Return the (x, y) coordinate for the center point of the cell that contains the specified text.  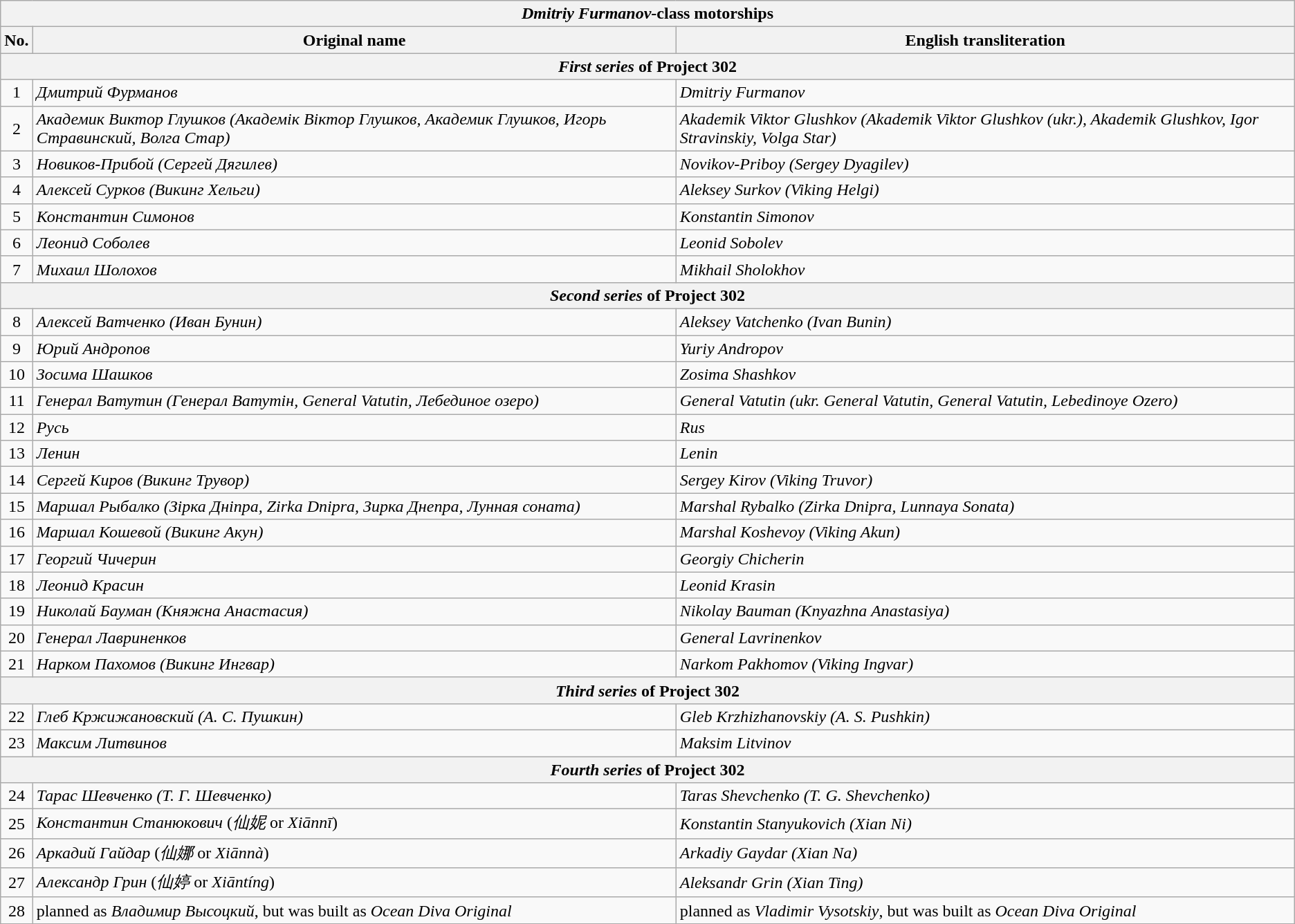
Aleksey Vatchenko (Ivan Bunin) (985, 322)
5 (17, 216)
planned as Vladimir Vysotskiy, but was built as Ocean Diva Original (985, 910)
General Lavrinenkov (985, 638)
18 (17, 585)
English transliteration (985, 40)
planned as Владимир Высоцкий, but was built as Ocean Diva Original (354, 910)
Yuriy Andropov (985, 348)
Konstantin Simonov (985, 216)
Fourth series of Project 302 (647, 770)
2 (17, 129)
7 (17, 269)
Georgiy Chicherin (985, 559)
Third series of Project 302 (647, 690)
Mikhail Sholokhov (985, 269)
16 (17, 533)
3 (17, 164)
19 (17, 611)
Тарас Шевченко (Т. Г. Шевченко) (354, 796)
Михаил Шолохов (354, 269)
27 (17, 883)
Lenin (985, 454)
Sergey Kirov (Viking Truvor) (985, 480)
12 (17, 427)
Aleksey Surkov (Viking Helgi) (985, 190)
Taras Shevchenko (T. G. Shevchenko) (985, 796)
Новиков-Прибой (Сергей Дягилев) (354, 164)
28 (17, 910)
1 (17, 93)
Сергей Киров (Викинг Трувор) (354, 480)
Русь (354, 427)
Александр Грин (仙婷 or Xiāntíng) (354, 883)
13 (17, 454)
Leonid Sobolev (985, 243)
Second series of Project 302 (647, 295)
23 (17, 743)
26 (17, 853)
9 (17, 348)
Konstantin Stanyukovich (Xian Ni) (985, 824)
Алексей Ватченко (Иван Бунин) (354, 322)
14 (17, 480)
Алексей Сурков (Викинг Хельги) (354, 190)
Нарком Пахомов (Викинг Ингвар) (354, 664)
Marshal Rybalko (Zirka Dnipra, Lunnaya Sonata) (985, 506)
Marshal Koshevoy (Viking Akun) (985, 533)
Arkadiy Gaydar (Xian Na) (985, 853)
Aleksandr Grin (Xian Ting) (985, 883)
Академик Виктор Глушков (Академiк Віктор Глушков, Академик Глушков, Игорь Стравинский, Волга Стар) (354, 129)
First series of Project 302 (647, 66)
Ленин (354, 454)
Николай Бауман (Княжна Анастасия) (354, 611)
Leonid Krasin (985, 585)
Георгий Чичерин (354, 559)
Маршал Кошевой (Викинг Акун) (354, 533)
Юрий Андропов (354, 348)
20 (17, 638)
Narkom Pakhomov (Viking Ingvar) (985, 664)
24 (17, 796)
8 (17, 322)
Rus (985, 427)
Zosima Shashkov (985, 375)
Генерал Ватутин (Генерал Ватутiн, General Vatutin, Лебединое озеро) (354, 401)
Maksim Litvinov (985, 743)
Akademik Viktor Glushkov (Akademik Viktor Glushkov (ukr.), Akademik Glushkov, Igor Stravinskiy, Volga Star) (985, 129)
Gleb Krzhizhanovskiy (A. S. Pushkin) (985, 717)
Леонид Соболев (354, 243)
Леонид Красин (354, 585)
Dmitriy Furmanov (985, 93)
Дмитрий Фурманов (354, 93)
Зосима Шашков (354, 375)
Константин Симонов (354, 216)
15 (17, 506)
4 (17, 190)
Глеб Кржижановский (А. С. Пушкин) (354, 717)
Максим Литвинов (354, 743)
Генерал Лавриненков (354, 638)
Маршал Рыбалко (Зiрка Днiпра, Zirka Dnipra, Зирка Днепра, Лунная соната) (354, 506)
Константин Станюкович (仙妮 or Xiānnī) (354, 824)
Novikov-Priboy (Sergey Dyagilev) (985, 164)
Аркадий Гайдар (仙娜 or Xiānnà) (354, 853)
17 (17, 559)
No. (17, 40)
Dmitriy Furmanov-class motorships (647, 14)
General Vatutin (ukr. General Vatutin, General Vatutin, Lebedinoye Ozero) (985, 401)
10 (17, 375)
25 (17, 824)
22 (17, 717)
21 (17, 664)
6 (17, 243)
Nikolay Bauman (Knyazhna Anastasiya) (985, 611)
Original name (354, 40)
11 (17, 401)
